Extract the [X, Y] coordinate from the center of the cell holding the provided text.  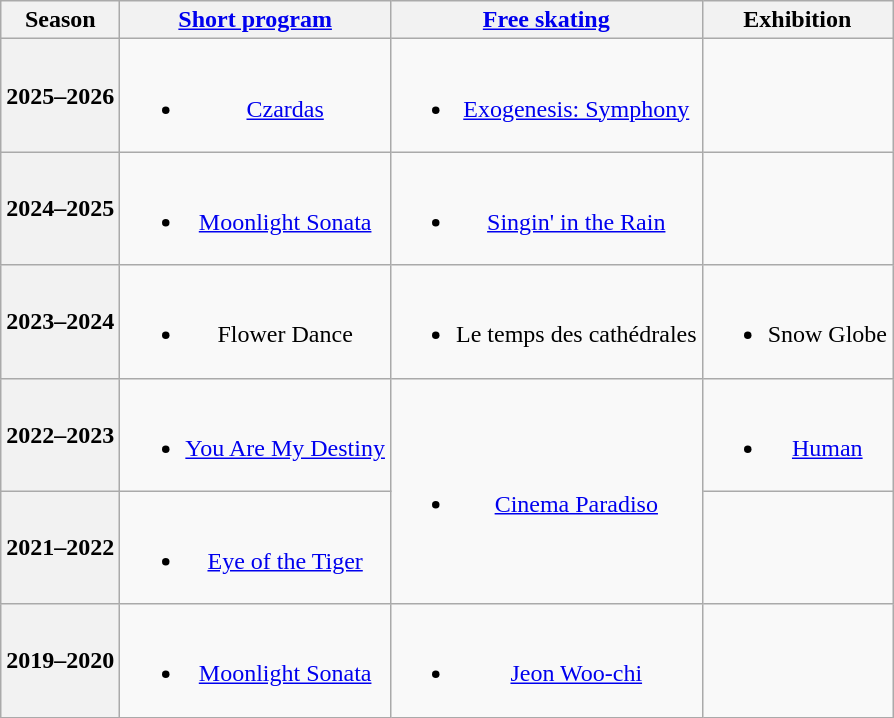
2019–2020 [60, 660]
Season [60, 20]
2021–2022 [60, 548]
2024–2025 [60, 208]
Jeon Woo-chi [546, 660]
Human [797, 434]
Exogenesis: Symphony [546, 96]
You Are My Destiny [256, 434]
Flower Dance [256, 322]
Short program [256, 20]
Exhibition [797, 20]
Cinema Paradiso [546, 491]
Eye of the Tiger [256, 548]
Free skating [546, 20]
2023–2024 [60, 322]
2022–2023 [60, 434]
Czardas [256, 96]
Singin' in the Rain [546, 208]
2025–2026 [60, 96]
Snow Globe [797, 322]
Le temps des cathédrales [546, 322]
